Determine the (X, Y) coordinate at the center of the cell enclosing the given text.  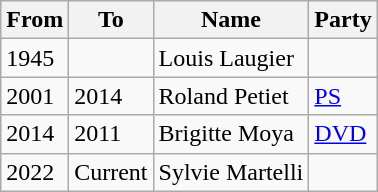
Louis Laugier (231, 58)
2011 (111, 134)
Roland Petiet (231, 96)
Party (343, 20)
2001 (35, 96)
1945 (35, 58)
DVD (343, 134)
Sylvie Martelli (231, 172)
To (111, 20)
From (35, 20)
Current (111, 172)
Name (231, 20)
2022 (35, 172)
Brigitte Moya (231, 134)
PS (343, 96)
